From the cell containing the given text, extract its center point as (X, Y) coordinate. 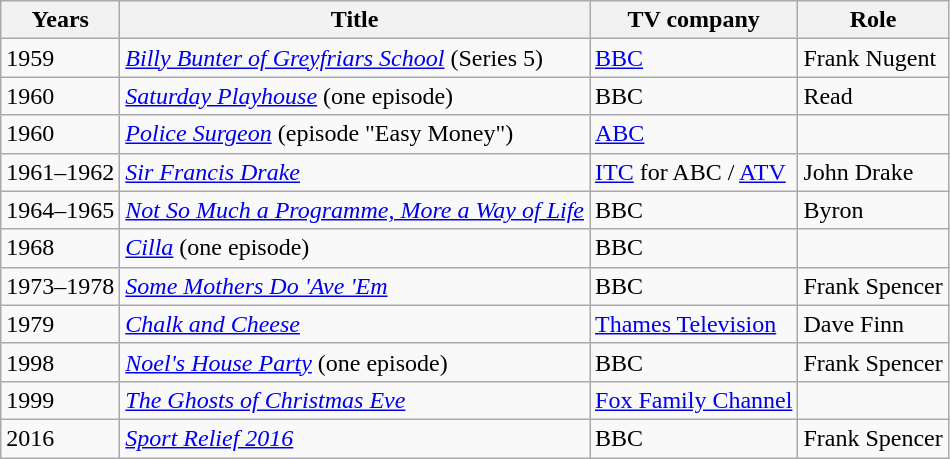
1961–1962 (60, 172)
Role (873, 20)
Thames Television (694, 324)
1979 (60, 324)
Sir Francis Drake (355, 172)
1968 (60, 248)
Frank Nugent (873, 58)
1999 (60, 400)
Police Surgeon (episode "Easy Money") (355, 134)
1959 (60, 58)
2016 (60, 438)
Not So Much a Programme, More a Way of Life (355, 210)
Title (355, 20)
Fox Family Channel (694, 400)
1964–1965 (60, 210)
Read (873, 96)
Billy Bunter of Greyfriars School (Series 5) (355, 58)
ABC (694, 134)
Cilla (one episode) (355, 248)
The Ghosts of Christmas Eve (355, 400)
Sport Relief 2016 (355, 438)
1973–1978 (60, 286)
John Drake (873, 172)
Chalk and Cheese (355, 324)
Byron (873, 210)
Dave Finn (873, 324)
1998 (60, 362)
Noel's House Party (one episode) (355, 362)
ITC for ABC / ATV (694, 172)
Years (60, 20)
TV company (694, 20)
Saturday Playhouse (one episode) (355, 96)
Some Mothers Do 'Ave 'Em (355, 286)
